Identify which cell holds the provided text, then report its [X, Y] central coordinate. 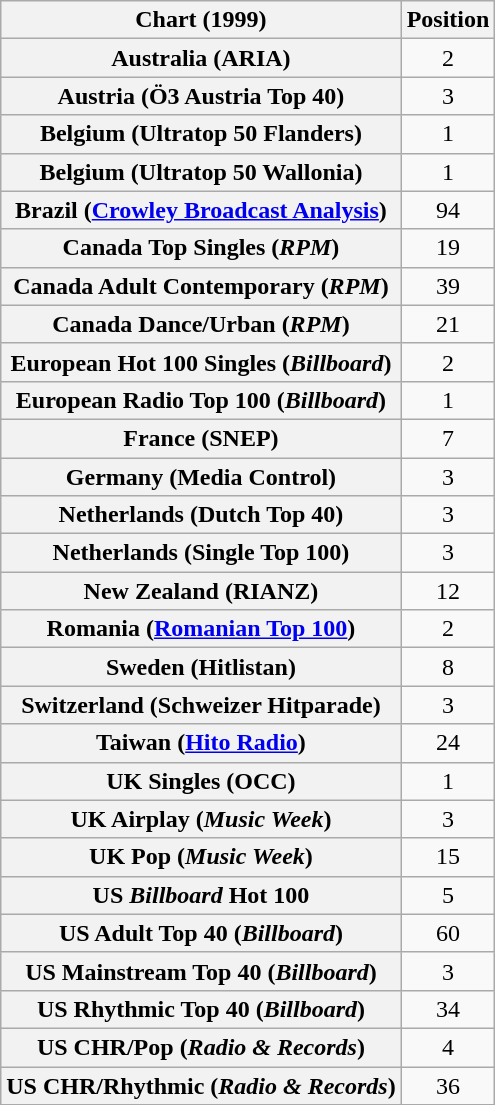
US Mainstream Top 40 (Billboard) [201, 971]
Belgium (Ultratop 50 Wallonia) [201, 172]
Sweden (Hitlistan) [201, 667]
24 [448, 743]
94 [448, 210]
21 [448, 324]
Brazil (Crowley Broadcast Analysis) [201, 210]
European Radio Top 100 (Billboard) [201, 400]
UK Singles (OCC) [201, 781]
US Adult Top 40 (Billboard) [201, 933]
36 [448, 1085]
France (SNEP) [201, 438]
US Rhythmic Top 40 (Billboard) [201, 1009]
39 [448, 286]
60 [448, 933]
Canada Adult Contemporary (RPM) [201, 286]
Netherlands (Single Top 100) [201, 553]
Canada Top Singles (RPM) [201, 248]
US CHR/Pop (Radio & Records) [201, 1047]
4 [448, 1047]
Belgium (Ultratop 50 Flanders) [201, 134]
5 [448, 895]
19 [448, 248]
Taiwan (Hito Radio) [201, 743]
Austria (Ö3 Austria Top 40) [201, 96]
Germany (Media Control) [201, 477]
UK Airplay (Music Week) [201, 819]
15 [448, 857]
UK Pop (Music Week) [201, 857]
Netherlands (Dutch Top 40) [201, 515]
US Billboard Hot 100 [201, 895]
8 [448, 667]
Chart (1999) [201, 20]
Romania (Romanian Top 100) [201, 629]
New Zealand (RIANZ) [201, 591]
Australia (ARIA) [201, 58]
Switzerland (Schweizer Hitparade) [201, 705]
12 [448, 591]
Position [448, 20]
European Hot 100 Singles (Billboard) [201, 362]
7 [448, 438]
34 [448, 1009]
US CHR/Rhythmic (Radio & Records) [201, 1085]
Canada Dance/Urban (RPM) [201, 324]
